For the text-containing cell, return its midpoint in (x, y) coordinate format. 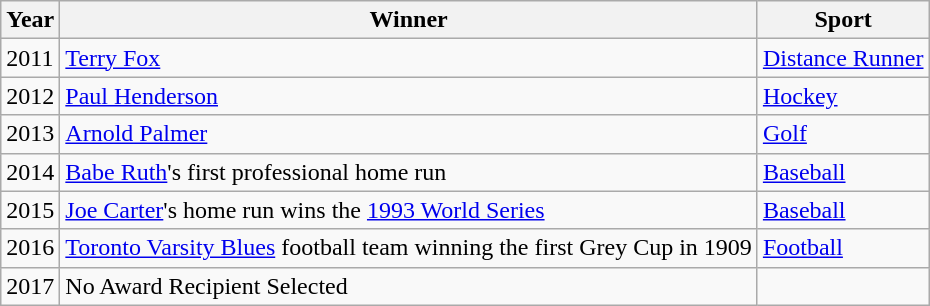
Hockey (843, 96)
2012 (30, 96)
Golf (843, 134)
2014 (30, 172)
2016 (30, 248)
Arnold Palmer (409, 134)
Winner (409, 20)
Babe Ruth's first professional home run (409, 172)
2011 (30, 58)
2015 (30, 210)
Toronto Varsity Blues football team winning the first Grey Cup in 1909 (409, 248)
Year (30, 20)
Terry Fox (409, 58)
2013 (30, 134)
Football (843, 248)
Sport (843, 20)
Joe Carter's home run wins the 1993 World Series (409, 210)
Paul Henderson (409, 96)
No Award Recipient Selected (409, 286)
2017 (30, 286)
Distance Runner (843, 58)
